Scan for the cell matching the given text and deliver its (x, y) coordinate at center. 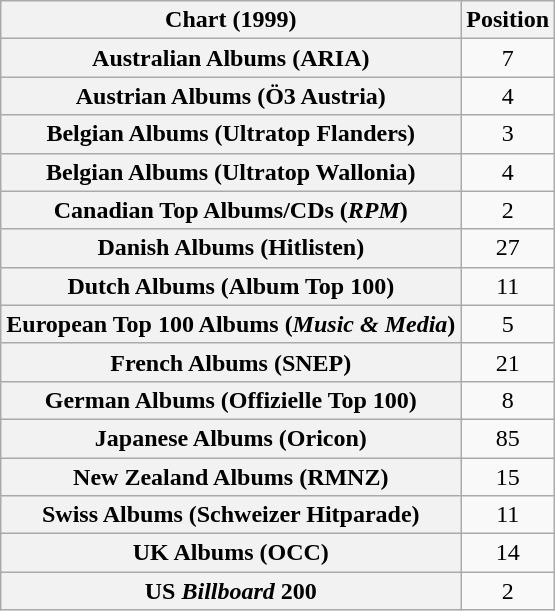
7 (508, 58)
Belgian Albums (Ultratop Wallonia) (231, 172)
French Albums (SNEP) (231, 362)
Dutch Albums (Album Top 100) (231, 286)
3 (508, 134)
Australian Albums (ARIA) (231, 58)
Position (508, 20)
UK Albums (OCC) (231, 553)
European Top 100 Albums (Music & Media) (231, 324)
5 (508, 324)
Austrian Albums (Ö3 Austria) (231, 96)
85 (508, 438)
US Billboard 200 (231, 591)
German Albums (Offizielle Top 100) (231, 400)
15 (508, 477)
27 (508, 248)
Chart (1999) (231, 20)
Japanese Albums (Oricon) (231, 438)
8 (508, 400)
Swiss Albums (Schweizer Hitparade) (231, 515)
New Zealand Albums (RMNZ) (231, 477)
Danish Albums (Hitlisten) (231, 248)
Belgian Albums (Ultratop Flanders) (231, 134)
21 (508, 362)
14 (508, 553)
Canadian Top Albums/CDs (RPM) (231, 210)
